Determine the (X, Y) coordinate at the center of the cell enclosing the given text.  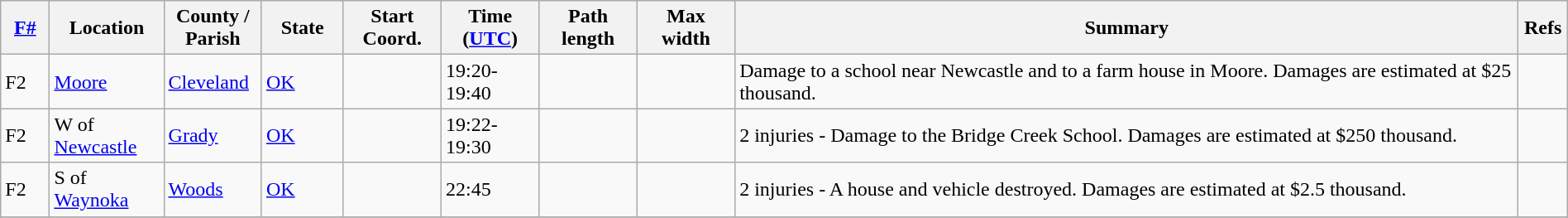
Location (107, 28)
Moore (107, 81)
Start Coord. (392, 28)
19:22-19:30 (490, 136)
Time (UTC) (490, 28)
Damage to a school near Newcastle and to a farm house in Moore. Damages are estimated at $25 thousand. (1126, 81)
State (303, 28)
2 injuries - Damage to the Bridge Creek School. Damages are estimated at $250 thousand. (1126, 136)
Max width (686, 28)
Woods (213, 189)
F# (25, 28)
S of Waynoka (107, 189)
County / Parish (213, 28)
Grady (213, 136)
Summary (1126, 28)
W of Newcastle (107, 136)
2 injuries - A house and vehicle destroyed. Damages are estimated at $2.5 thousand. (1126, 189)
Cleveland (213, 81)
19:20-19:40 (490, 81)
22:45 (490, 189)
Path length (588, 28)
Refs (1543, 28)
